Locate the cell with the specified text and output its [X, Y] center coordinate. 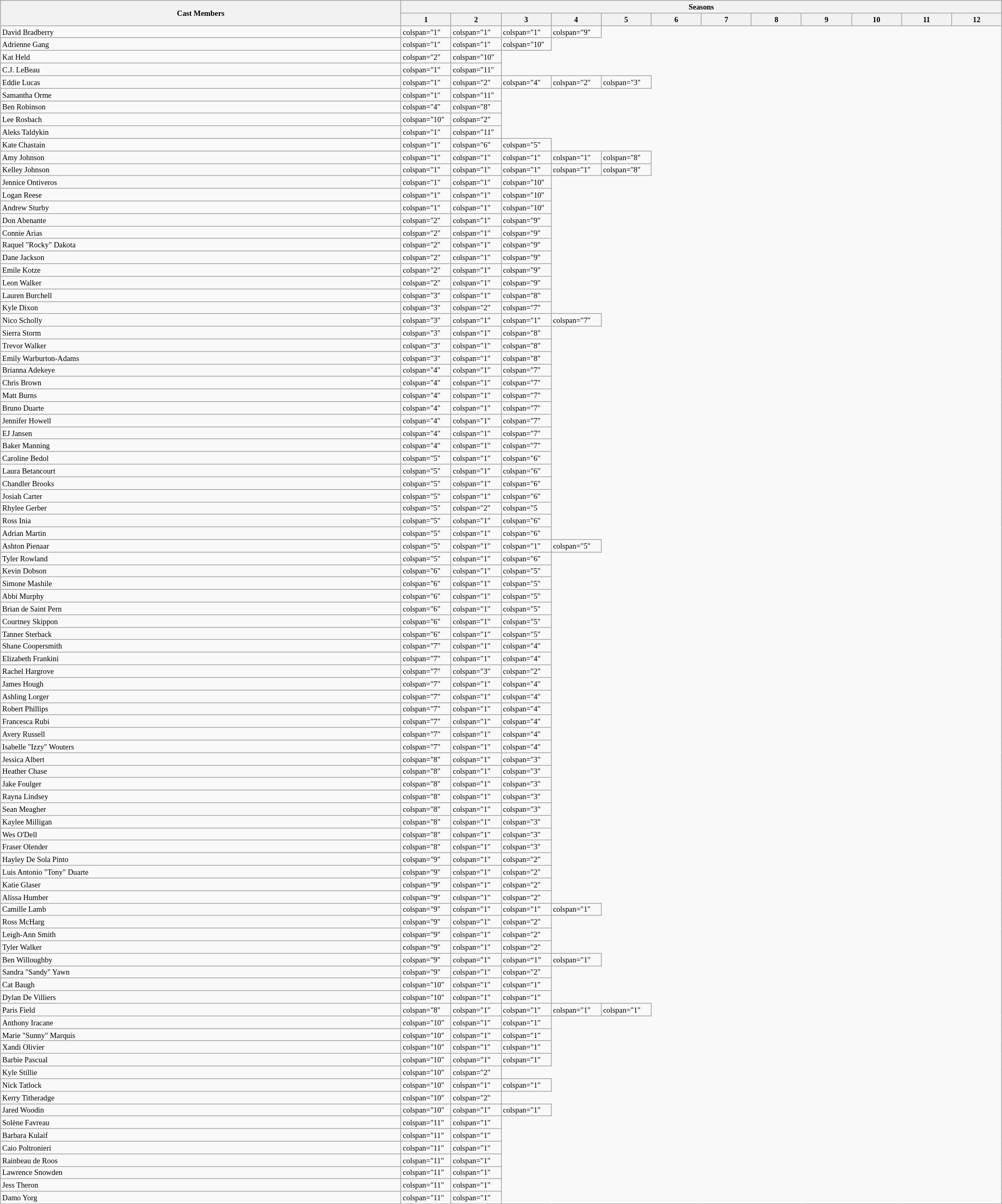
Kyle Dixon [201, 308]
Luis Antonio "Tony" Duarte [201, 872]
Rhylee Gerber [201, 508]
Kyle Stillie [201, 1072]
Tyler Rowland [201, 558]
Cast Members [201, 13]
Xandi Olivier [201, 1047]
Ben Willoughby [201, 959]
Courtney Skippon [201, 621]
Chris Brown [201, 383]
Emile Kotze [201, 270]
Rayna Lindsey [201, 797]
James Hough [201, 683]
Brianna Adekeye [201, 370]
Ashling Lorger [201, 696]
Laura Betancourt [201, 470]
Emily Warburton-Adams [201, 357]
Hayley De Sola Pinto [201, 859]
7 [726, 19]
Nick Tatlock [201, 1085]
Logan Reese [201, 195]
Camille Lamb [201, 909]
Aleks Taldykin [201, 132]
Ross Inia [201, 521]
Paris Field [201, 1009]
Connie Arias [201, 232]
4 [576, 19]
Elizabeth Frankini [201, 659]
Raquel "Rocky" Dakota [201, 245]
Don Abenante [201, 220]
2 [476, 19]
Heather Chase [201, 771]
Ross McHarg [201, 922]
Barbie Pascual [201, 1060]
Kevin Dobson [201, 571]
Jessica Albert [201, 758]
Kate Chastain [201, 144]
Leon Walker [201, 282]
David Bradberry [201, 32]
Ben Robinson [201, 107]
Anthony Iracane [201, 1022]
9 [827, 19]
Bruno Duarte [201, 407]
1 [426, 19]
Jared Woodin [201, 1110]
Abbi Murphy [201, 596]
12 [977, 19]
Marie "Sunny" Marquis [201, 1034]
Shane Coopersmith [201, 646]
Barbara Kulaif [201, 1135]
Kelley Johnson [201, 170]
Caio Poltronieri [201, 1147]
Adrian Martin [201, 533]
Tanner Sterback [201, 633]
Dylan De Villiers [201, 997]
Josiah Carter [201, 495]
EJ Jansen [201, 433]
Chandler Brooks [201, 483]
Katie Glaser [201, 884]
Matt Burns [201, 395]
Fraser Olender [201, 847]
Kaylee Milligan [201, 821]
11 [927, 19]
Samantha Orme [201, 94]
colspan=“1” [526, 959]
5 [627, 19]
Alissa Humber [201, 896]
Lauren Burchell [201, 295]
Nico Scholly [201, 320]
C.J. LeBeau [201, 69]
8 [777, 19]
Leigh-Ann Smith [201, 934]
Robert Phillips [201, 709]
Tyler Walker [201, 947]
colspan="5 [526, 508]
Isabelle "Izzy" Wouters [201, 746]
Jennice Ontiveros [201, 182]
Cat Baugh [201, 984]
Jake Foulger [201, 784]
Amy Johnson [201, 157]
Rachel Hargrove [201, 671]
Caroline Bedol [201, 458]
Eddie Lucas [201, 82]
3 [526, 19]
Sandra "Sandy" Yawn [201, 972]
Sierra Storm [201, 332]
Trevor Walker [201, 345]
6 [676, 19]
Adrienne Gang [201, 44]
Damo Yorg [201, 1198]
Brian de Saint Pern [201, 608]
Solène Favreau [201, 1122]
Jennifer Howell [201, 420]
Seasons [702, 6]
Simone Mashile [201, 583]
Wes O'Dell [201, 834]
Baker Manning [201, 445]
Francesca Rubi [201, 721]
Andrew Sturby [201, 207]
Ashton Pienaar [201, 545]
Rainbeau de Roos [201, 1160]
Jess Theron [201, 1185]
10 [876, 19]
Lawrence Snowden [201, 1172]
Lee Rosbach [201, 119]
Sean Meagher [201, 809]
Avery Russell [201, 734]
Dane Jackson [201, 257]
Kat Held [201, 57]
Kerry Titheradge [201, 1097]
